Find where the given text appears and provide that cell's center as [X, Y] coordinate. 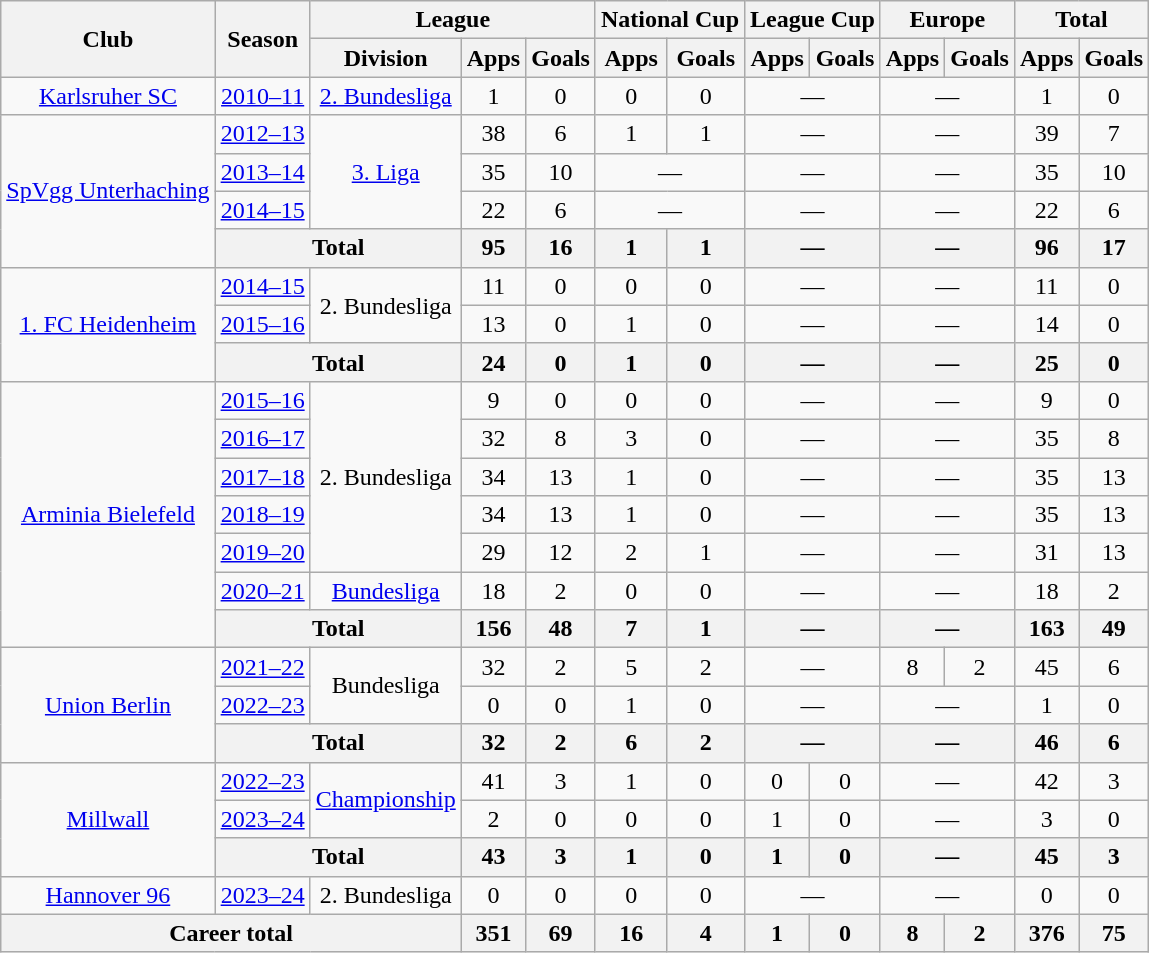
163 [1046, 629]
3. Liga [386, 172]
Hannover 96 [108, 895]
2021–22 [262, 667]
Division [386, 58]
2019–20 [262, 553]
2016–17 [262, 438]
1. FC Heidenheim [108, 324]
League Cup [813, 20]
43 [493, 857]
Season [262, 39]
2018–19 [262, 515]
Club [108, 39]
75 [1114, 933]
2013–14 [262, 172]
17 [1114, 248]
Union Berlin [108, 705]
2010–11 [262, 96]
156 [493, 629]
46 [1046, 743]
69 [561, 933]
376 [1046, 933]
4 [706, 933]
2012–13 [262, 134]
95 [493, 248]
League [452, 20]
25 [1046, 362]
14 [1046, 324]
Europe [947, 20]
41 [493, 781]
National Cup [670, 20]
38 [493, 134]
42 [1046, 781]
29 [493, 553]
31 [1046, 553]
351 [493, 933]
39 [1046, 134]
49 [1114, 629]
48 [561, 629]
24 [493, 362]
Karlsruher SC [108, 96]
5 [631, 667]
Career total [231, 933]
Arminia Bielefeld [108, 514]
12 [561, 553]
Millwall [108, 819]
96 [1046, 248]
2020–21 [262, 591]
SpVgg Unterhaching [108, 191]
2017–18 [262, 477]
Championship [386, 800]
